From the cell containing the given text, extract its center point as [x, y] coordinate. 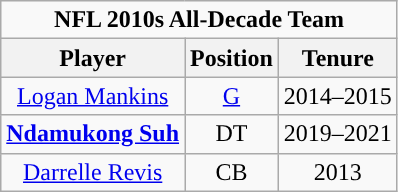
DT [232, 134]
2014–2015 [338, 96]
Position [232, 58]
Player [93, 58]
Ndamukong Suh [93, 134]
2019–2021 [338, 134]
Logan Mankins [93, 96]
Darrelle Revis [93, 172]
NFL 2010s All-Decade Team [200, 20]
G [232, 96]
Tenure [338, 58]
CB [232, 172]
2013 [338, 172]
